Locate the cell with the specified text and output its [x, y] center coordinate. 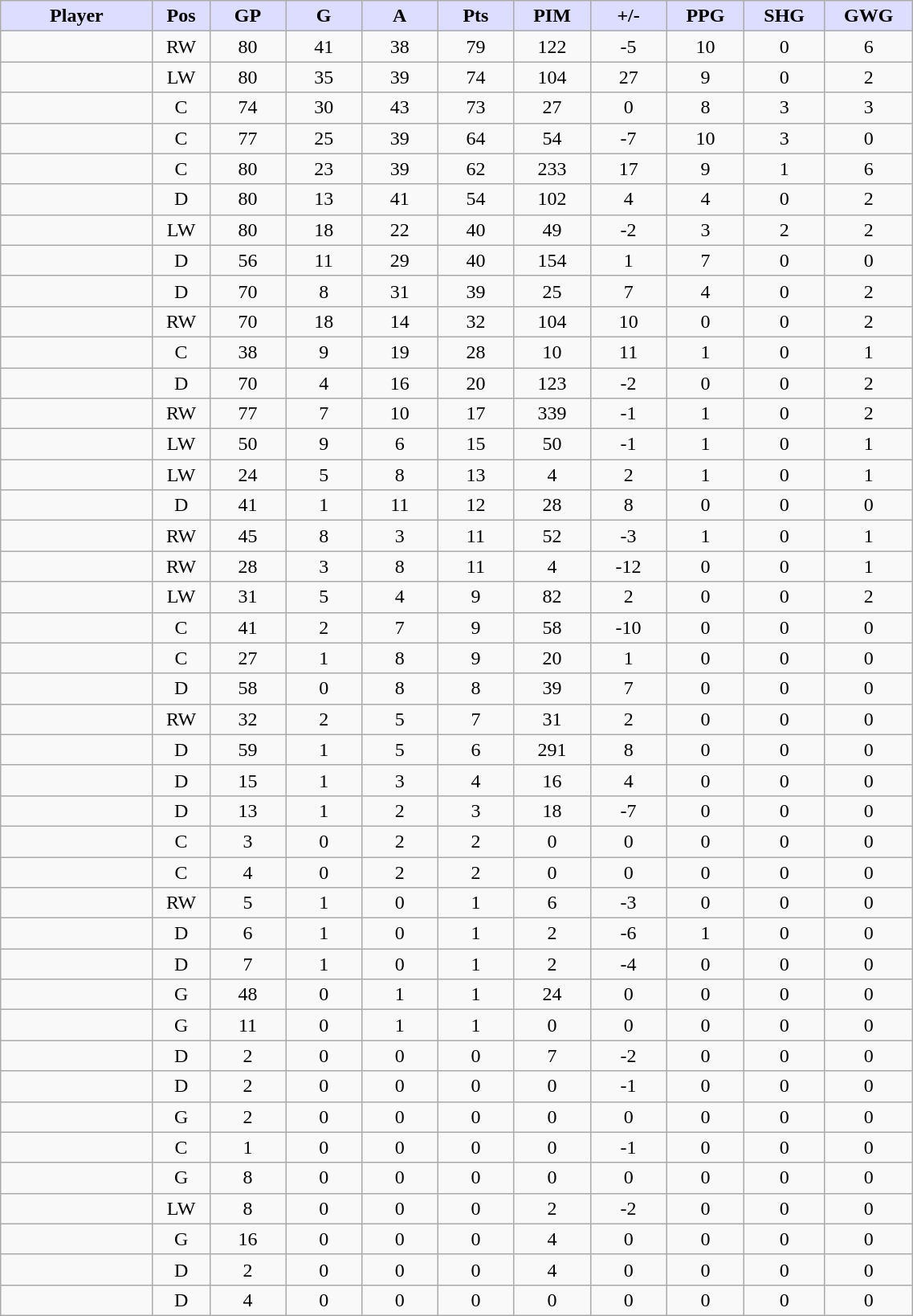
102 [552, 199]
339 [552, 414]
-4 [628, 964]
GWG [868, 16]
Pts [475, 16]
49 [552, 230]
79 [475, 47]
30 [324, 108]
154 [552, 260]
29 [400, 260]
233 [552, 169]
82 [552, 597]
43 [400, 108]
14 [400, 321]
-10 [628, 627]
122 [552, 47]
19 [400, 352]
59 [247, 750]
52 [552, 536]
291 [552, 750]
64 [475, 138]
22 [400, 230]
GP [247, 16]
SHG [785, 16]
A [400, 16]
73 [475, 108]
48 [247, 995]
12 [475, 505]
56 [247, 260]
Player [77, 16]
35 [324, 77]
-5 [628, 47]
23 [324, 169]
PPG [705, 16]
+/- [628, 16]
62 [475, 169]
45 [247, 536]
PIM [552, 16]
Pos [181, 16]
-12 [628, 566]
-6 [628, 934]
123 [552, 383]
